Locate the cell with the specified text and output its [X, Y] center coordinate. 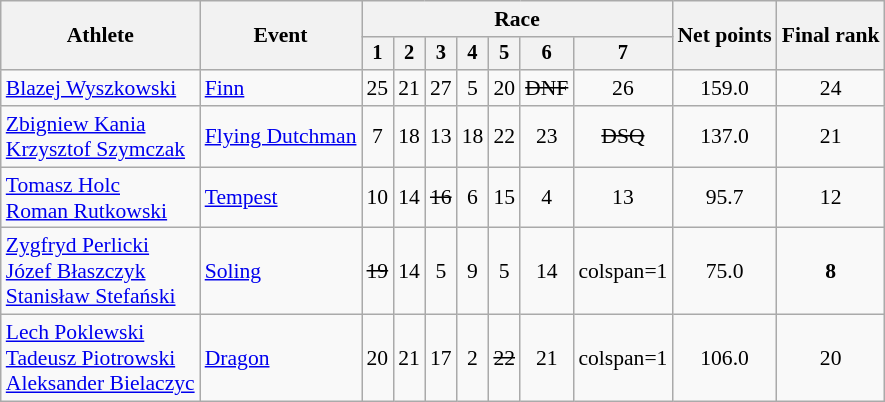
Zbigniew KaniaKrzysztof Szymczak [100, 136]
DSQ [622, 136]
106.0 [724, 358]
23 [546, 136]
9 [473, 272]
Tempest [281, 198]
27 [441, 88]
Dragon [281, 358]
12 [831, 198]
1 [378, 54]
Lech PoklewskiTadeusz PiotrowskiAleksander Bielaczyc [100, 358]
75.0 [724, 272]
8 [831, 272]
DNF [546, 88]
17 [441, 358]
10 [378, 198]
159.0 [724, 88]
24 [831, 88]
Flying Dutchman [281, 136]
19 [378, 272]
Race [518, 19]
25 [378, 88]
3 [441, 54]
137.0 [724, 136]
Tomasz HolcRoman Rutkowski [100, 198]
Final rank [831, 36]
Event [281, 36]
Finn [281, 88]
Net points [724, 36]
Blazej Wyszkowski [100, 88]
Soling [281, 272]
Zygfryd PerlickiJózef BłaszczykStanisław Stefański [100, 272]
26 [622, 88]
15 [504, 198]
16 [441, 198]
Athlete [100, 36]
95.7 [724, 198]
